Identify which cell holds the provided text, then report its (x, y) central coordinate. 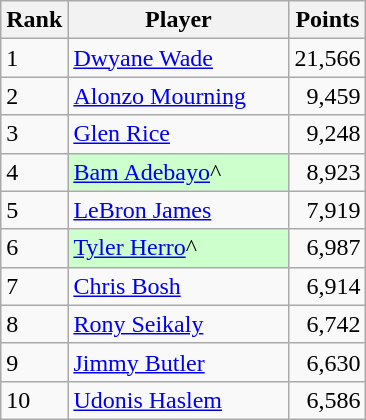
6 (34, 248)
Glen Rice (178, 134)
Bam Adebayo^ (178, 172)
6,630 (328, 362)
1 (34, 58)
Tyler Herro^ (178, 248)
9 (34, 362)
6,987 (328, 248)
2 (34, 96)
5 (34, 210)
Dwyane Wade (178, 58)
6,742 (328, 324)
8 (34, 324)
21,566 (328, 58)
Chris Bosh (178, 286)
4 (34, 172)
Player (178, 20)
10 (34, 400)
Alonzo Mourning (178, 96)
Jimmy Butler (178, 362)
Rony Seikaly (178, 324)
Udonis Haslem (178, 400)
7,919 (328, 210)
8,923 (328, 172)
6,914 (328, 286)
3 (34, 134)
Points (328, 20)
Rank (34, 20)
6,586 (328, 400)
7 (34, 286)
LeBron James (178, 210)
9,459 (328, 96)
9,248 (328, 134)
